Locate the cell with the specified text and output its (x, y) center coordinate. 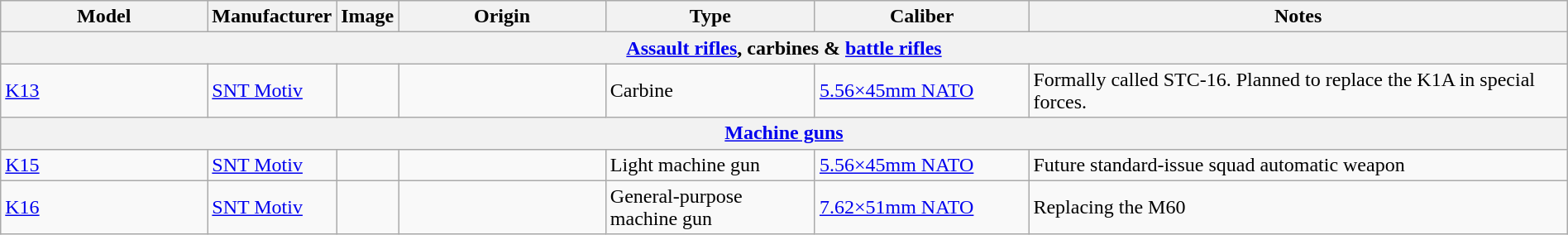
Light machine gun (710, 165)
Replacing the M60 (1298, 207)
Origin (502, 17)
Manufacturer (272, 17)
K16 (104, 207)
Assault rifles, carbines & battle rifles (784, 48)
K15 (104, 165)
Notes (1298, 17)
Future standard-issue squad automatic weapon (1298, 165)
Machine guns (784, 133)
Formally called STC-16. Planned to replace the K1A in special forces. (1298, 91)
Carbine (710, 91)
Image (367, 17)
Model (104, 17)
K13 (104, 91)
Caliber (921, 17)
General-purpose machine gun (710, 207)
7.62×51mm NATO (921, 207)
Type (710, 17)
